Capture the cell that displays the provided text and extract its [x, y] central coordinate. 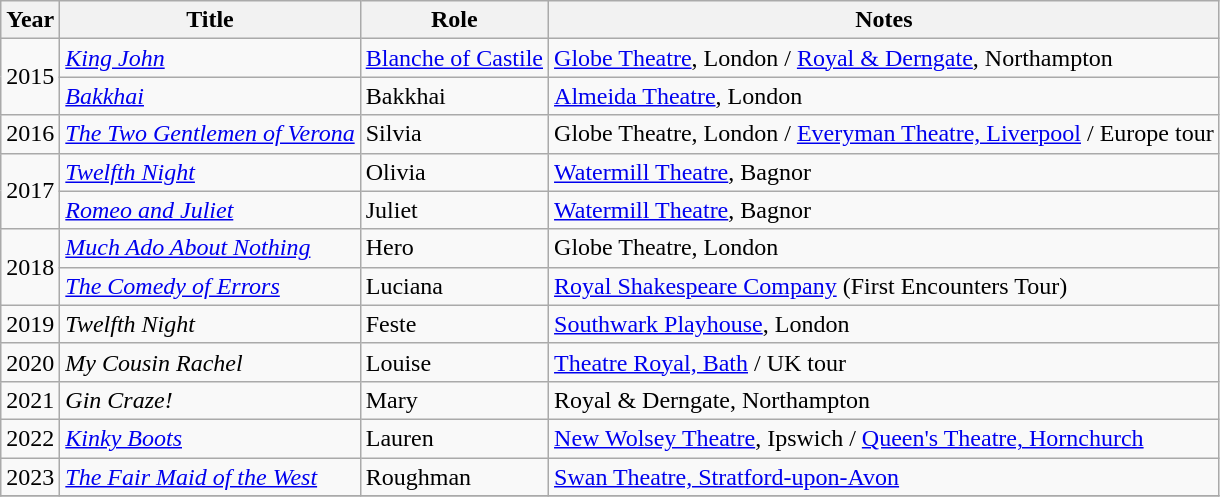
Blanche of Castile [454, 58]
Globe Theatre, London / Everyman Theatre, Liverpool / Europe tour [884, 134]
2021 [30, 400]
Globe Theatre, London / Royal & Derngate, Northampton [884, 58]
Swan Theatre, Stratford-upon-Avon [884, 477]
My Cousin Rachel [210, 362]
2016 [30, 134]
Royal Shakespeare Company (First Encounters Tour) [884, 286]
Louise [454, 362]
Notes [884, 20]
The Comedy of Errors [210, 286]
Globe Theatre, London [884, 248]
Role [454, 20]
King John [210, 58]
2019 [30, 324]
Royal & Derngate, Northampton [884, 400]
Juliet [454, 210]
2020 [30, 362]
2018 [30, 267]
The Two Gentlemen of Verona [210, 134]
Much Ado About Nothing [210, 248]
Year [30, 20]
Kinky Boots [210, 438]
2023 [30, 477]
Silvia [454, 134]
Southwark Playhouse, London [884, 324]
Mary [454, 400]
2022 [30, 438]
Lauren [454, 438]
Title [210, 20]
The Fair Maid of the West [210, 477]
2017 [30, 191]
Luciana [454, 286]
Theatre Royal, Bath / UK tour [884, 362]
Hero [454, 248]
Gin Craze! [210, 400]
Feste [454, 324]
Olivia [454, 172]
Almeida Theatre, London [884, 96]
Roughman [454, 477]
New Wolsey Theatre, Ipswich / Queen's Theatre, Hornchurch [884, 438]
Romeo and Juliet [210, 210]
2015 [30, 77]
